Output the [x, y] coordinate of the center of the cell containing the given text.  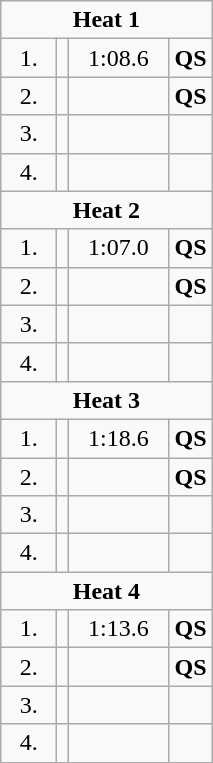
Heat 3 [106, 400]
Heat 2 [106, 210]
1:08.6 [118, 58]
Heat 4 [106, 591]
1:07.0 [118, 248]
Heat 1 [106, 20]
1:18.6 [118, 438]
1:13.6 [118, 629]
